Provide the (X, Y) coordinate of the cell's center where the given text is located.  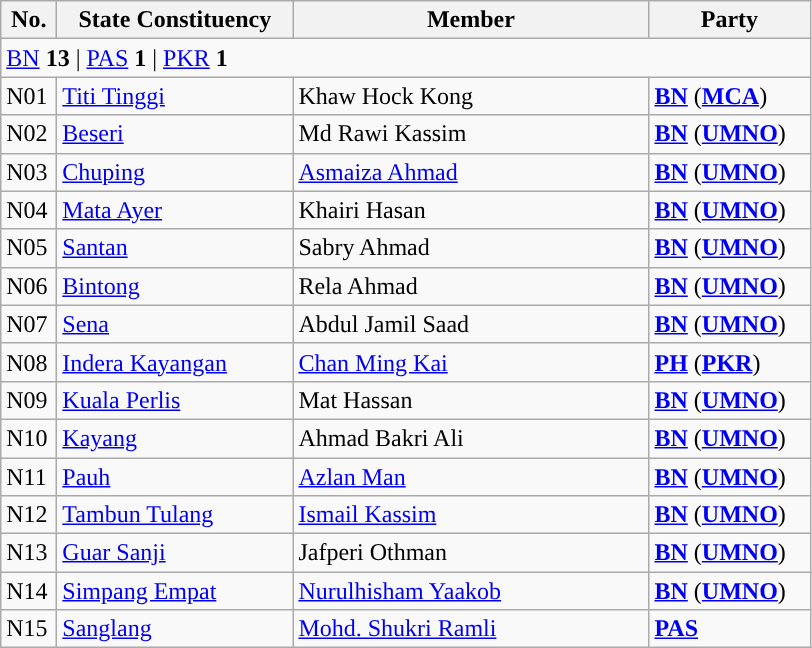
BN 13 | PAS 1 | PKR 1 (406, 58)
N04 (29, 210)
BN (MCA) (730, 96)
Mata Ayer (175, 210)
N03 (29, 172)
Bintong (175, 286)
Santan (175, 248)
PAS (730, 629)
N01 (29, 96)
N09 (29, 400)
N13 (29, 553)
Indera Kayangan (175, 362)
Ismail Kassim (471, 515)
Nurulhisham Yaakob (471, 591)
Azlan Man (471, 477)
Md Rawi Kassim (471, 134)
Abdul Jamil Saad (471, 324)
Chuping (175, 172)
Rela Ahmad (471, 286)
Khaw Hock Kong (471, 96)
N06 (29, 286)
Sena (175, 324)
N14 (29, 591)
N12 (29, 515)
N05 (29, 248)
N07 (29, 324)
Sabry Ahmad (471, 248)
N02 (29, 134)
Party (730, 20)
Kuala Perlis (175, 400)
N15 (29, 629)
Titi Tinggi (175, 96)
PH (PKR) (730, 362)
Beseri (175, 134)
Khairi Hasan (471, 210)
Tambun Tulang (175, 515)
Jafperi Othman (471, 553)
Simpang Empat (175, 591)
Mat Hassan (471, 400)
Guar Sanji (175, 553)
Chan Ming Kai (471, 362)
Sanglang (175, 629)
N10 (29, 438)
Kayang (175, 438)
Pauh (175, 477)
No. (29, 20)
N11 (29, 477)
N08 (29, 362)
Member (471, 20)
Ahmad Bakri Ali (471, 438)
Mohd. Shukri Ramli (471, 629)
Asmaiza Ahmad (471, 172)
State Constituency (175, 20)
